Find where the given text appears and provide that cell's center as (x, y) coordinate. 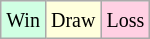
Draw (72, 20)
Loss (126, 20)
Win (24, 20)
